Detect which cell encompasses the target text, then output its [x, y] center coordinate. 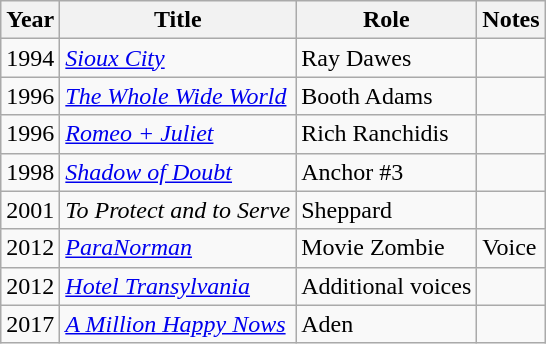
2001 [30, 210]
Movie Zombie [386, 248]
Title [178, 20]
Sioux City [178, 58]
Sheppard [386, 210]
Shadow of Doubt [178, 172]
Notes [511, 20]
Aden [386, 324]
Ray Dawes [386, 58]
Hotel Transylvania [178, 286]
Additional voices [386, 286]
Rich Ranchidis [386, 134]
A Million Happy Nows [178, 324]
Booth Adams [386, 96]
1994 [30, 58]
ParaNorman [178, 248]
Romeo + Juliet [178, 134]
The Whole Wide World [178, 96]
Anchor #3 [386, 172]
Voice [511, 248]
Year [30, 20]
1998 [30, 172]
2017 [30, 324]
Role [386, 20]
To Protect and to Serve [178, 210]
